Return the (x, y) coordinate for the center point of the cell that contains the specified text.  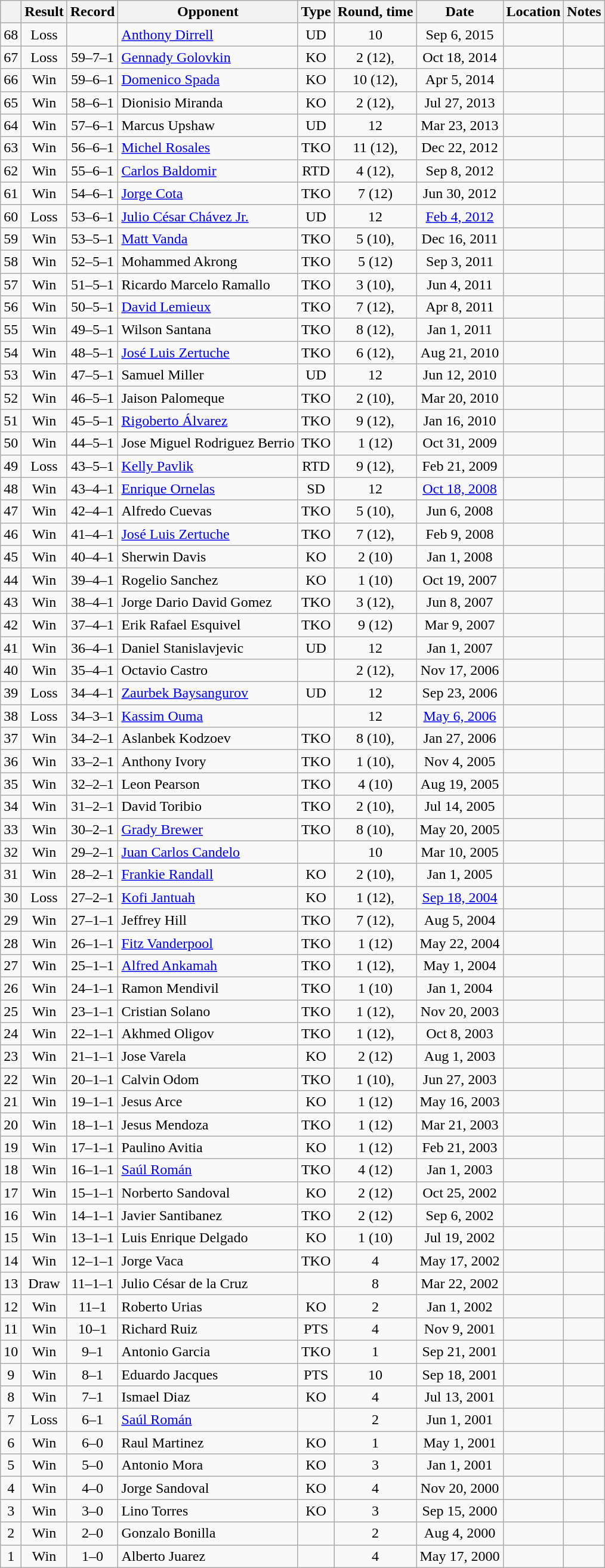
Erik Rafael Esquivel (208, 625)
15–1–1 (92, 1193)
Aug 19, 2005 (459, 784)
Feb 21, 2009 (459, 466)
42 (11, 625)
48 (11, 489)
Carlos Baldomir (208, 171)
66 (11, 80)
3–0 (92, 1511)
10 (12), (375, 80)
11 (12), (375, 148)
Michel Rosales (208, 148)
Mohammed Akrong (208, 261)
Jan 1, 2001 (459, 1465)
Eduardo Jacques (208, 1374)
Jorge Vaca (208, 1261)
Sherwin Davis (208, 557)
55 (11, 330)
Grady Brewer (208, 829)
9–1 (92, 1351)
58 (11, 261)
Anthony Ivory (208, 761)
17–1–1 (92, 1147)
62 (11, 171)
20–1–1 (92, 1079)
Ricardo Marcelo Ramallo (208, 285)
6–1 (92, 1420)
Gonzalo Bonilla (208, 1533)
43–5–1 (92, 466)
Date (459, 12)
Norberto Sandoval (208, 1193)
58–6–1 (92, 103)
May 6, 2006 (459, 716)
Sep 18, 2004 (459, 897)
24–1–1 (92, 988)
Jul 19, 2002 (459, 1238)
23–1–1 (92, 1011)
11 (11, 1329)
4 (12) (375, 1170)
9 (12) (375, 625)
5 (11, 1465)
8 (12), (375, 330)
Jul 14, 2005 (459, 807)
Oct 25, 2002 (459, 1193)
May 17, 2000 (459, 1556)
Aug 21, 2010 (459, 353)
Gennady Golovkin (208, 57)
Jesus Mendoza (208, 1125)
56–6–1 (92, 148)
45 (11, 557)
2–0 (92, 1533)
7–1 (92, 1397)
Mar 22, 2002 (459, 1283)
Julio César de la Cruz (208, 1283)
Sep 6, 2015 (459, 35)
Leon Pearson (208, 784)
Jan 1, 2003 (459, 1170)
8–1 (92, 1374)
Dionisio Miranda (208, 103)
Nov 9, 2001 (459, 1329)
Jun 1, 2001 (459, 1420)
Nov 20, 2000 (459, 1488)
34–3–1 (92, 716)
Roberto Urias (208, 1306)
Jaison Palomeque (208, 398)
Jun 27, 2003 (459, 1079)
29–2–1 (92, 852)
Rogelio Sanchez (208, 579)
20 (11, 1125)
Cristian Solano (208, 1011)
Jorge Dario David Gomez (208, 602)
Jul 27, 2013 (459, 103)
Feb 21, 2003 (459, 1147)
Sep 8, 2012 (459, 171)
56 (11, 307)
May 20, 2005 (459, 829)
11–1 (92, 1306)
Jorge Cota (208, 193)
Richard Ruiz (208, 1329)
Jesus Arce (208, 1102)
Nov 17, 2006 (459, 671)
6–0 (92, 1443)
David Lemieux (208, 307)
10–1 (92, 1329)
18–1–1 (92, 1125)
50 (11, 443)
59–7–1 (92, 57)
Antonio Garcia (208, 1351)
57 (11, 285)
39–4–1 (92, 579)
Sep 3, 2011 (459, 261)
Antonio Mora (208, 1465)
5–0 (92, 1465)
Jul 13, 2001 (459, 1397)
Calvin Odom (208, 1079)
32–2–1 (92, 784)
4 (10) (375, 784)
33 (11, 829)
33–2–1 (92, 761)
Jorge Sandoval (208, 1488)
60 (11, 216)
47 (11, 511)
47–5–1 (92, 375)
19 (11, 1147)
31–2–1 (92, 807)
Jeffrey Hill (208, 920)
Opponent (208, 12)
59 (11, 239)
Result (44, 12)
29 (11, 920)
53–5–1 (92, 239)
Jan 1, 2011 (459, 330)
65 (11, 103)
31 (11, 875)
Ismael Diaz (208, 1397)
Mar 9, 2007 (459, 625)
Oct 31, 2009 (459, 443)
Mar 23, 2013 (459, 125)
44–5–1 (92, 443)
46–5–1 (92, 398)
13–1–1 (92, 1238)
7 (12) (375, 193)
7 (11, 1420)
38–4–1 (92, 602)
57–6–1 (92, 125)
Octavio Castro (208, 671)
Feb 4, 2012 (459, 216)
42–4–1 (92, 511)
Jan 1, 2008 (459, 557)
23 (11, 1057)
Fitz Vanderpool (208, 943)
49–5–1 (92, 330)
19–1–1 (92, 1102)
David Toribio (208, 807)
Sep 6, 2002 (459, 1215)
May 1, 2004 (459, 965)
43 (11, 602)
Aug 1, 2003 (459, 1057)
54 (11, 353)
13 (11, 1283)
53–6–1 (92, 216)
15 (11, 1238)
Akhmed Oligov (208, 1034)
27 (11, 965)
40–4–1 (92, 557)
34 (11, 807)
Round, time (375, 12)
25–1–1 (92, 965)
41–4–1 (92, 534)
52–5–1 (92, 261)
38 (11, 716)
14–1–1 (92, 1215)
44 (11, 579)
28 (11, 943)
16 (11, 1215)
Dec 22, 2012 (459, 148)
Sep 15, 2000 (459, 1511)
Apr 8, 2011 (459, 307)
Record (92, 12)
Mar 21, 2003 (459, 1125)
Juan Carlos Candelo (208, 852)
40 (11, 671)
Mar 10, 2005 (459, 852)
34–4–1 (92, 693)
50–5–1 (92, 307)
Raul Martinez (208, 1443)
Nov 4, 2005 (459, 761)
5 (12) (375, 261)
67 (11, 57)
11–1–1 (92, 1283)
45–5–1 (92, 421)
Alfred Ankamah (208, 965)
12–1–1 (92, 1261)
Jan 27, 2006 (459, 739)
37–4–1 (92, 625)
6 (12), (375, 353)
59–6–1 (92, 80)
Sep 23, 2006 (459, 693)
Jun 30, 2012 (459, 193)
Aslanbek Kodzoev (208, 739)
Luis Enrique Delgado (208, 1238)
Marcus Upshaw (208, 125)
48–5–1 (92, 353)
Location (533, 12)
Jun 4, 2011 (459, 285)
Kassim Ouma (208, 716)
Draw (44, 1283)
Zaurbek Baysangurov (208, 693)
18 (11, 1170)
Oct 19, 2007 (459, 579)
17 (11, 1193)
32 (11, 852)
64 (11, 125)
49 (11, 466)
Nov 20, 2003 (459, 1011)
1–0 (92, 1556)
Alfredo Cuevas (208, 511)
Wilson Santana (208, 330)
26–1–1 (92, 943)
Domenico Spada (208, 80)
21 (11, 1102)
4–0 (92, 1488)
68 (11, 35)
May 16, 2003 (459, 1102)
52 (11, 398)
27–2–1 (92, 897)
53 (11, 375)
Frankie Randall (208, 875)
30 (11, 897)
May 1, 2001 (459, 1443)
36–4–1 (92, 647)
Oct 18, 2008 (459, 489)
Javier Santibanez (208, 1215)
Kelly Pavlik (208, 466)
Jan 1, 2007 (459, 647)
46 (11, 534)
22–1–1 (92, 1034)
28–2–1 (92, 875)
Mar 20, 2010 (459, 398)
Paulino Avitia (208, 1147)
Ramon Mendivil (208, 988)
Jan 16, 2010 (459, 421)
Sep 21, 2001 (459, 1351)
Notes (584, 12)
Alberto Juarez (208, 1556)
6 (11, 1443)
14 (11, 1261)
Samuel Miller (208, 375)
Jun 8, 2007 (459, 602)
Jan 1, 2004 (459, 988)
55–6–1 (92, 171)
Jan 1, 2002 (459, 1306)
9 (11, 1374)
30–2–1 (92, 829)
Daniel Stanislavjevic (208, 647)
Aug 5, 2004 (459, 920)
24 (11, 1034)
41 (11, 647)
Lino Torres (208, 1511)
May 17, 2002 (459, 1261)
25 (11, 1011)
Apr 5, 2014 (459, 80)
63 (11, 148)
43–4–1 (92, 489)
SD (316, 489)
51 (11, 421)
27–1–1 (92, 920)
39 (11, 693)
4 (12), (375, 171)
26 (11, 988)
Dec 16, 2011 (459, 239)
May 22, 2004 (459, 943)
Jan 1, 2005 (459, 875)
2 (10) (375, 557)
37 (11, 739)
35 (11, 784)
Matt Vanda (208, 239)
Kofi Jantuah (208, 897)
Jun 6, 2008 (459, 511)
Type (316, 12)
36 (11, 761)
Oct 18, 2014 (459, 57)
Sep 18, 2001 (459, 1374)
3 (12), (375, 602)
Julio César Chávez Jr. (208, 216)
Jose Miguel Rodriguez Berrio (208, 443)
Oct 8, 2003 (459, 1034)
16–1–1 (92, 1170)
Rigoberto Álvarez (208, 421)
Anthony Dirrell (208, 35)
54–6–1 (92, 193)
35–4–1 (92, 671)
34–2–1 (92, 739)
Jose Varela (208, 1057)
51–5–1 (92, 285)
Feb 9, 2008 (459, 534)
21–1–1 (92, 1057)
Jun 12, 2010 (459, 375)
22 (11, 1079)
3 (10), (375, 285)
Aug 4, 2000 (459, 1533)
61 (11, 193)
Enrique Ornelas (208, 489)
